Search for the cell housing the specified text and yield its (x, y) center coordinate. 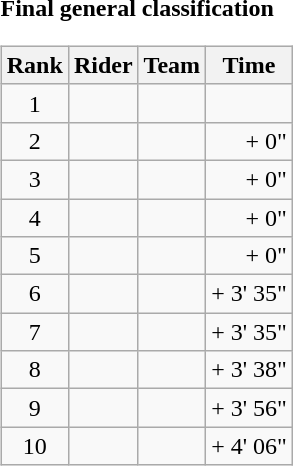
3 (34, 179)
+ 3' 38" (250, 370)
10 (34, 446)
Team (172, 65)
6 (34, 294)
+ 4' 06" (250, 446)
Time (250, 65)
8 (34, 370)
7 (34, 332)
Rider (103, 65)
Rank (34, 65)
1 (34, 103)
2 (34, 141)
4 (34, 217)
+ 3' 56" (250, 408)
9 (34, 408)
5 (34, 256)
